Locate the cell with the specified text and output its (x, y) center coordinate. 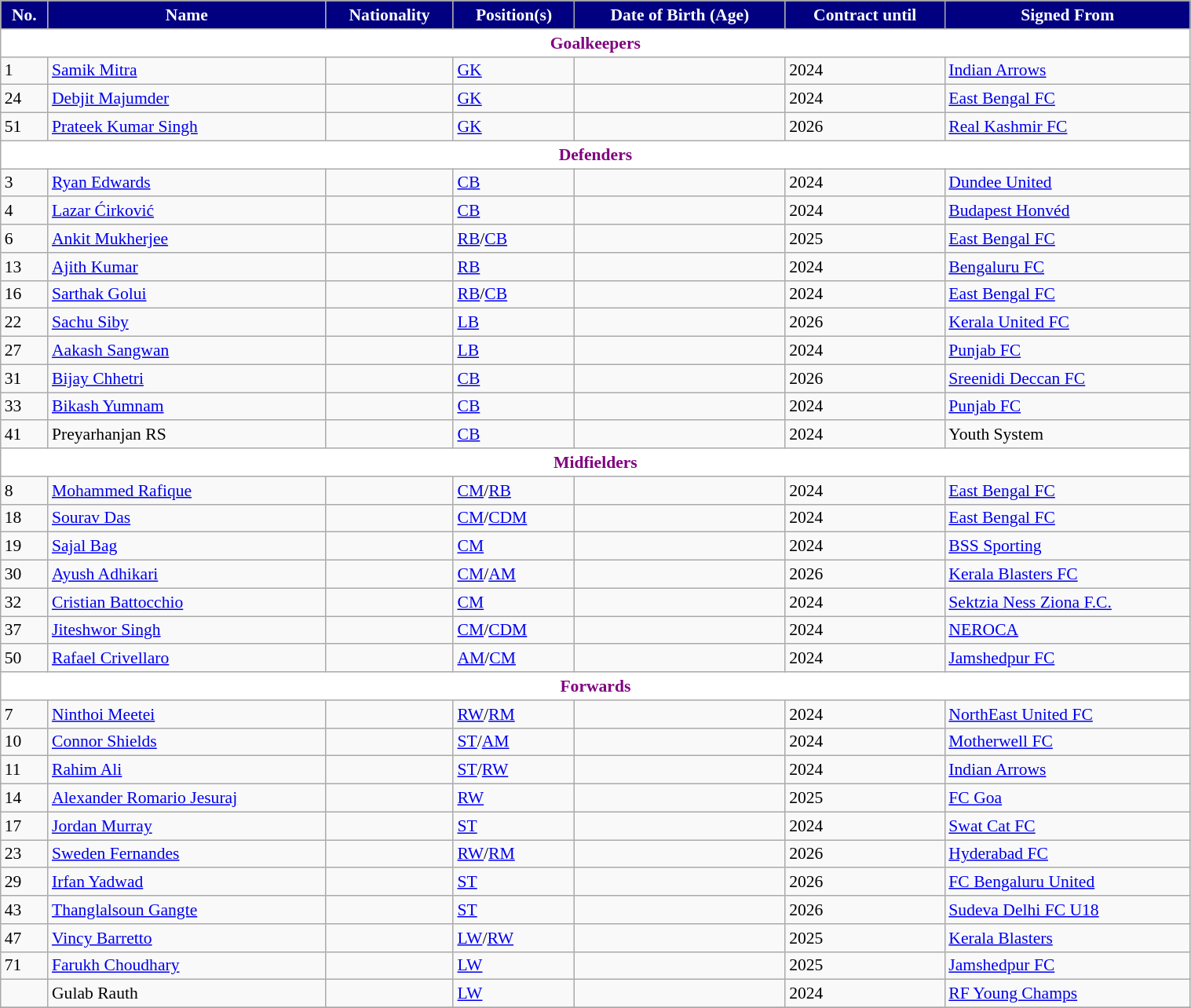
Budapest Honvéd (1068, 211)
Name (187, 15)
50 (24, 659)
Prateek Kumar Singh (187, 127)
11 (24, 770)
29 (24, 882)
Ryan Edwards (187, 183)
ST/RW (513, 770)
Farukh Choudhary (187, 966)
Jiteshwor Singh (187, 630)
3 (24, 183)
Sajal Bag (187, 546)
Youth System (1068, 435)
Ajith Kumar (187, 267)
Sweden Fernandes (187, 854)
Lazar Ćirković (187, 211)
47 (24, 938)
Aakash Sangwan (187, 351)
Rafael Crivellaro (187, 659)
Position(s) (513, 15)
Bengaluru FC (1068, 267)
NEROCA (1068, 630)
19 (24, 546)
17 (24, 826)
18 (24, 518)
Jordan Murray (187, 826)
NorthEast United FC (1068, 714)
Thanglalsoun Gangte (187, 910)
Sudeva Delhi FC U18 (1068, 910)
31 (24, 378)
Rahim Ali (187, 770)
37 (24, 630)
71 (24, 966)
Signed From (1068, 15)
Ankit Mukherjee (187, 239)
41 (24, 435)
Motherwell FC (1068, 742)
CM/RB (513, 491)
Sarthak Golui (187, 294)
8 (24, 491)
14 (24, 798)
Gulab Rauth (187, 994)
32 (24, 602)
33 (24, 407)
No. (24, 15)
4 (24, 211)
Bijay Chhetri (187, 378)
Contract until (865, 15)
16 (24, 294)
RW (513, 798)
AM/CM (513, 659)
Defenders (595, 155)
7 (24, 714)
Real Kashmir FC (1068, 127)
10 (24, 742)
Sourav Das (187, 518)
Sreenidi Deccan FC (1068, 378)
Date of Birth (Age) (680, 15)
RF Young Champs (1068, 994)
Goalkeepers (595, 43)
6 (24, 239)
51 (24, 127)
FC Bengaluru United (1068, 882)
Samik Mitra (187, 71)
Connor Shields (187, 742)
Bikash Yumnam (187, 407)
ST/AM (513, 742)
43 (24, 910)
13 (24, 267)
Irfan Yadwad (187, 882)
LW/RW (513, 938)
23 (24, 854)
Dundee United (1068, 183)
Nationality (389, 15)
30 (24, 575)
Mohammed Rafique (187, 491)
CM/AM (513, 575)
1 (24, 71)
Alexander Romario Jesuraj (187, 798)
Cristian Battocchio (187, 602)
22 (24, 323)
Kerala United FC (1068, 323)
BSS Sporting (1068, 546)
24 (24, 99)
FC Goa (1068, 798)
Kerala Blasters FC (1068, 575)
Kerala Blasters (1068, 938)
Ayush Adhikari (187, 575)
Ninthoi Meetei (187, 714)
Hyderabad FC (1068, 854)
Sachu Siby (187, 323)
Midfielders (595, 462)
Sektzia Ness Ziona F.C. (1068, 602)
27 (24, 351)
Vincy Barretto (187, 938)
Debjit Majumder (187, 99)
Preyarhanjan RS (187, 435)
Swat Cat FC (1068, 826)
RB (513, 267)
Forwards (595, 686)
